Scan for the cell matching the given text and deliver its (x, y) coordinate at center. 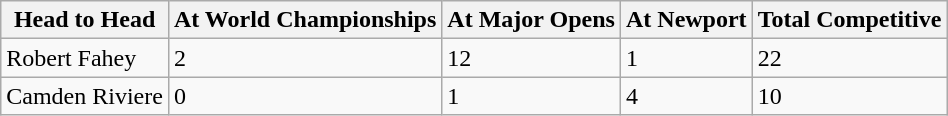
22 (850, 58)
At Newport (686, 20)
10 (850, 96)
Head to Head (85, 20)
0 (304, 96)
Camden Riviere (85, 96)
12 (532, 58)
Robert Fahey (85, 58)
At World Championships (304, 20)
Total Competitive (850, 20)
2 (304, 58)
At Major Opens (532, 20)
4 (686, 96)
